Return (x, y) of the center of cell containing provided text 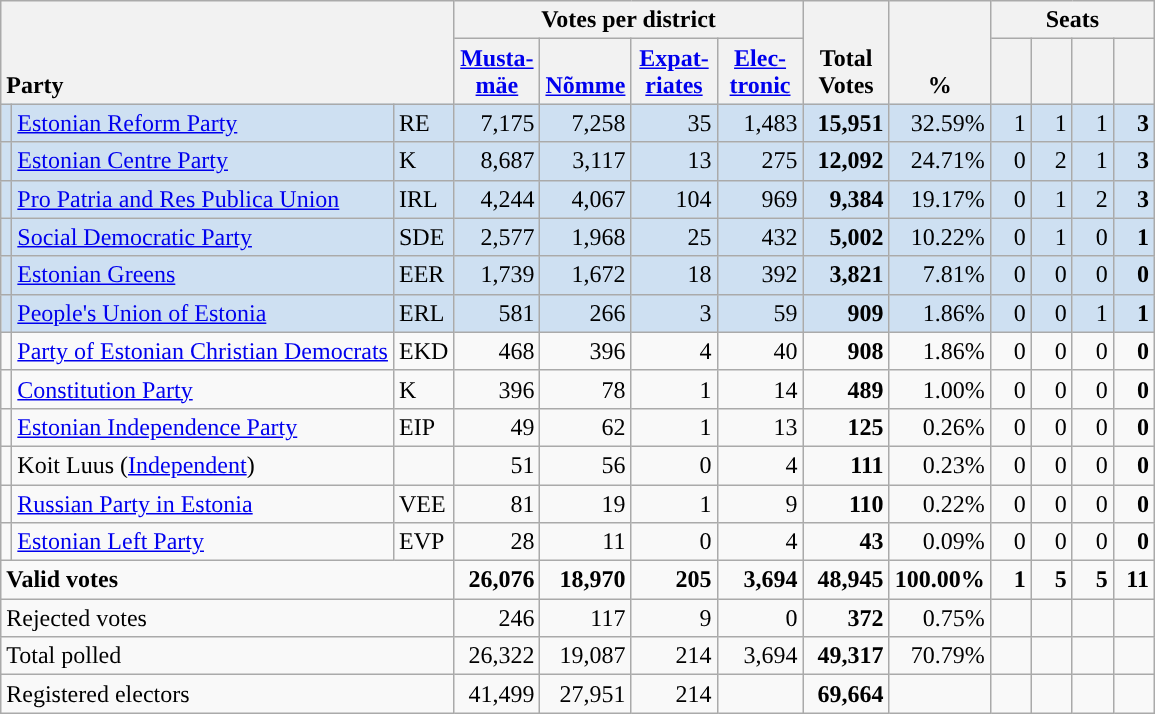
10.22% (940, 237)
48,945 (846, 580)
489 (846, 389)
78 (586, 389)
Votes per district (628, 20)
Elec- tronic (760, 72)
0.75% (940, 618)
40 (760, 351)
EKD (423, 351)
18 (674, 275)
32.59% (940, 123)
49 (497, 427)
59 (760, 313)
Russian Party in Estonia (203, 503)
70.79% (940, 656)
EVP (423, 542)
RE (423, 123)
26,076 (497, 580)
69,664 (846, 694)
19 (586, 503)
41,499 (497, 694)
People's Union of Estonia (203, 313)
246 (497, 618)
Estonian Reform Party (203, 123)
1,739 (497, 275)
18,970 (586, 580)
392 (760, 275)
9,384 (846, 199)
IRL (423, 199)
Estonian Centre Party (203, 161)
275 (760, 161)
Total Votes (846, 52)
1,968 (586, 237)
62 (586, 427)
Nõmme (586, 72)
7.81% (940, 275)
100.00% (940, 580)
117 (586, 618)
1,483 (760, 123)
14 (760, 389)
Social Democratic Party (203, 237)
35 (674, 123)
Registered electors (228, 694)
0.09% (940, 542)
205 (674, 580)
Pro Patria and Res Publica Union (203, 199)
Estonian Left Party (203, 542)
Koit Luus (Independent) (203, 465)
28 (497, 542)
5,002 (846, 237)
Party of Estonian Christian Democrats (203, 351)
Seats (1072, 20)
EER (423, 275)
51 (497, 465)
26,322 (497, 656)
SDE (423, 237)
% (940, 52)
266 (586, 313)
19.17% (940, 199)
125 (846, 427)
969 (760, 199)
Rejected votes (228, 618)
468 (497, 351)
12,092 (846, 161)
0.22% (940, 503)
7,175 (497, 123)
110 (846, 503)
43 (846, 542)
1,672 (586, 275)
Valid votes (228, 580)
7,258 (586, 123)
19,087 (586, 656)
581 (497, 313)
EIP (423, 427)
25 (674, 237)
Total polled (228, 656)
908 (846, 351)
4,067 (586, 199)
432 (760, 237)
909 (846, 313)
2,577 (497, 237)
Party (228, 52)
81 (497, 503)
104 (674, 199)
4,244 (497, 199)
Estonian Independence Party (203, 427)
56 (586, 465)
0.26% (940, 427)
Constitution Party (203, 389)
111 (846, 465)
ERL (423, 313)
Expat- riates (674, 72)
24.71% (940, 161)
Musta- mäe (497, 72)
15,951 (846, 123)
VEE (423, 503)
3,117 (586, 161)
8,687 (497, 161)
49,317 (846, 656)
Estonian Greens (203, 275)
0.23% (940, 465)
3,821 (846, 275)
1.00% (940, 389)
372 (846, 618)
27,951 (586, 694)
